Extract the (x, y) coordinate from the center of the cell holding the provided text.  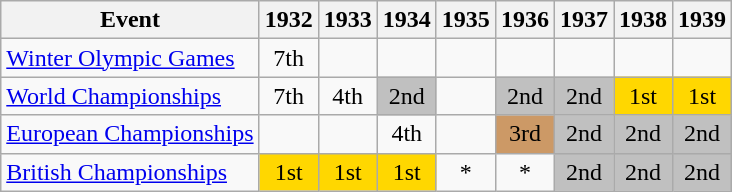
1939 (702, 20)
1935 (466, 20)
British Championships (130, 172)
World Championships (130, 96)
1934 (406, 20)
Event (130, 20)
1933 (348, 20)
European Championships (130, 134)
1932 (288, 20)
1937 (584, 20)
Winter Olympic Games (130, 58)
1936 (524, 20)
1938 (644, 20)
3rd (524, 134)
